From the cell containing the given text, extract its center point as (x, y) coordinate. 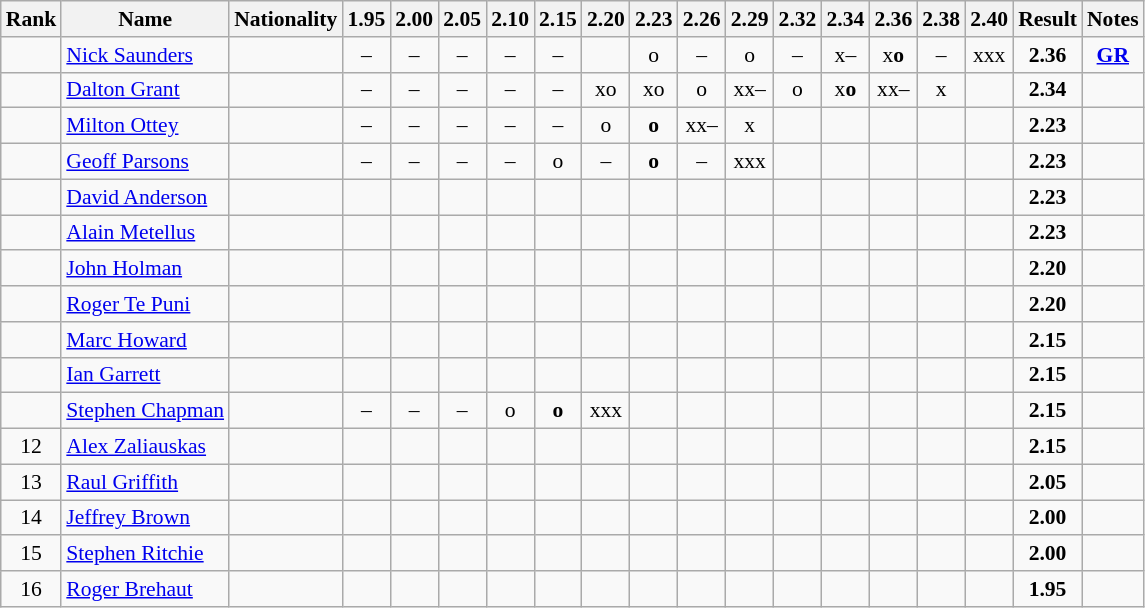
David Anderson (145, 197)
Rank (32, 19)
Nationality (286, 19)
2.26 (702, 19)
Result (1048, 19)
Dalton Grant (145, 90)
Nick Saunders (145, 55)
Roger Brehaut (145, 589)
12 (32, 447)
x– (845, 55)
Name (145, 19)
John Holman (145, 269)
Raul Griffith (145, 482)
16 (32, 589)
2.29 (750, 19)
Alain Metellus (145, 233)
Alex Zaliauskas (145, 447)
Stephen Chapman (145, 411)
14 (32, 518)
2.40 (989, 19)
2.10 (510, 19)
GR (1113, 55)
Geoff Parsons (145, 162)
2.32 (798, 19)
Marc Howard (145, 340)
Milton Ottey (145, 126)
Roger Te Puni (145, 304)
13 (32, 482)
Ian Garrett (145, 375)
Notes (1113, 19)
Jeffrey Brown (145, 518)
Stephen Ritchie (145, 554)
15 (32, 554)
2.38 (941, 19)
